Scan for the cell matching the given text and deliver its [x, y] coordinate at center. 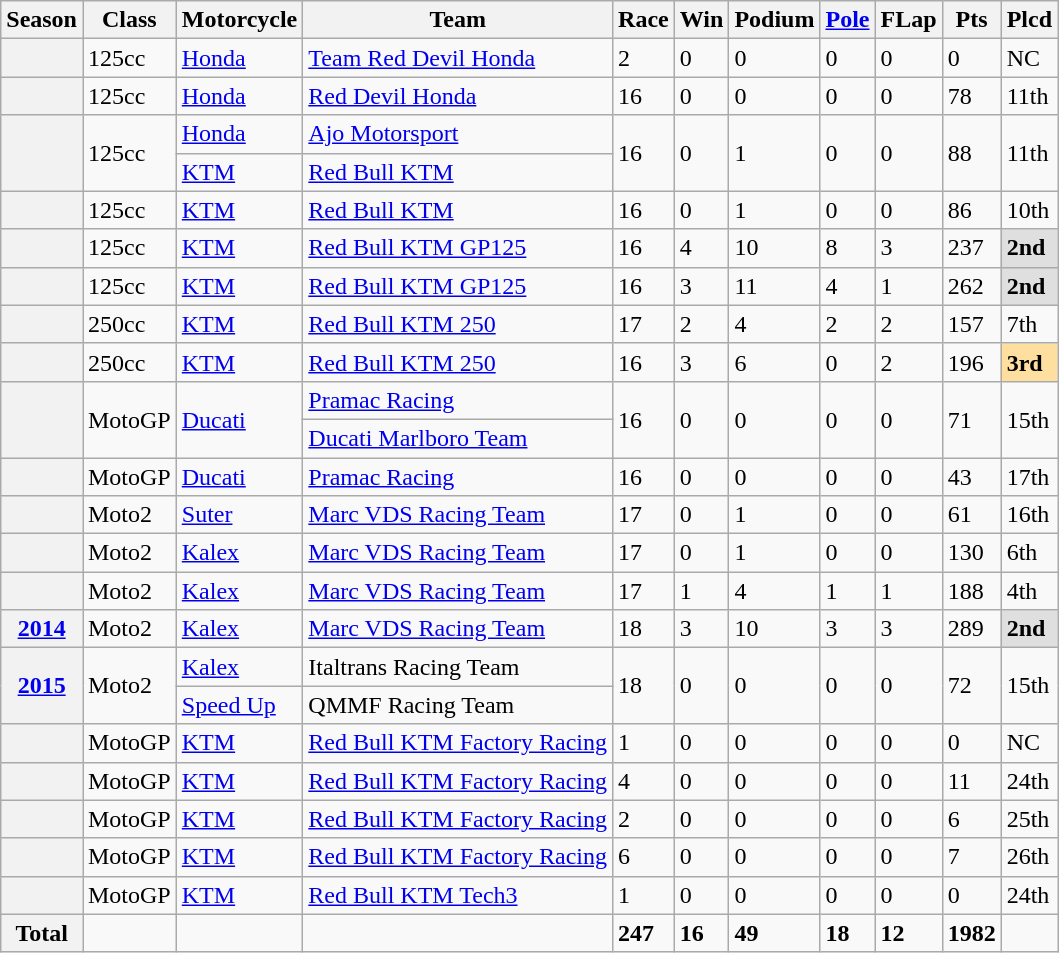
25th [1029, 819]
Plcd [1029, 20]
289 [972, 629]
Podium [774, 20]
Motorcycle [240, 20]
188 [972, 591]
43 [972, 477]
Race [644, 20]
2015 [42, 686]
7th [1029, 324]
Suter [240, 515]
86 [972, 210]
QMMF Racing Team [458, 705]
247 [644, 933]
Win [702, 20]
Red Bull KTM Tech3 [458, 895]
7 [972, 857]
Italtrans Racing Team [458, 667]
16th [1029, 515]
Red Devil Honda [458, 96]
3rd [1029, 362]
Ajo Motorsport [458, 134]
4th [1029, 591]
72 [972, 686]
8 [848, 248]
Team [458, 20]
237 [972, 248]
6th [1029, 553]
Pole [848, 20]
Speed Up [240, 705]
Total [42, 933]
61 [972, 515]
FLap [908, 20]
157 [972, 324]
49 [774, 933]
12 [908, 933]
196 [972, 362]
2014 [42, 629]
130 [972, 553]
17th [1029, 477]
Team Red Devil Honda [458, 58]
Class [129, 20]
Pts [972, 20]
78 [972, 96]
Ducati Marlboro Team [458, 438]
88 [972, 153]
10th [1029, 210]
71 [972, 419]
26th [1029, 857]
Season [42, 20]
262 [972, 286]
1982 [972, 933]
